Search for the cell housing the specified text and yield its (X, Y) center coordinate. 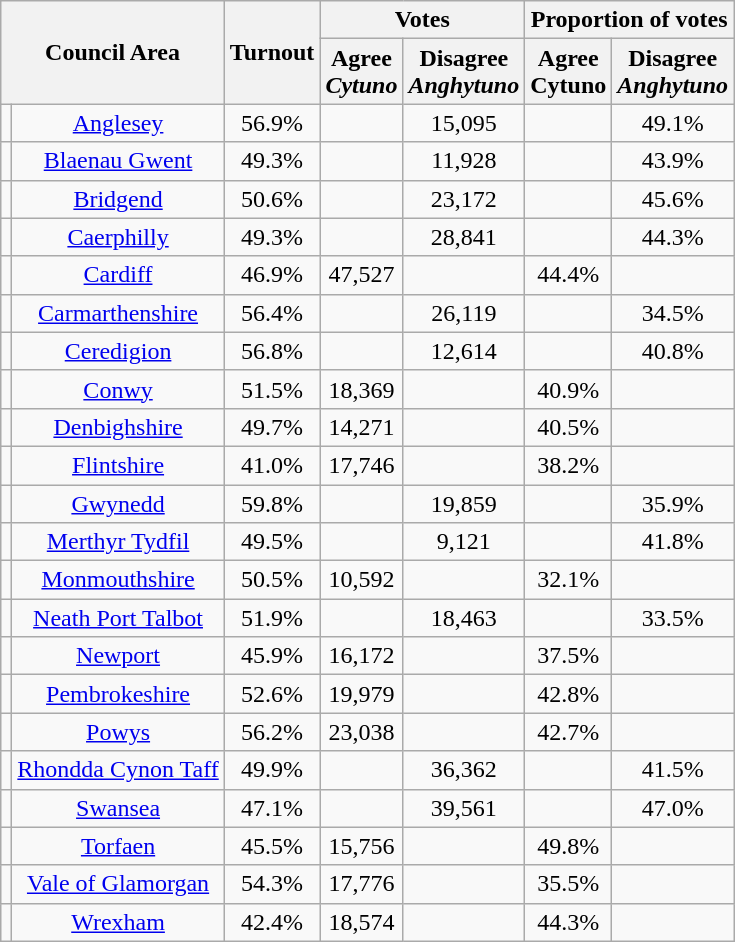
Conwy (118, 389)
Caerphilly (118, 237)
37.5% (568, 656)
Carmarthenshire (118, 313)
59.8% (272, 503)
Votes (422, 20)
52.6% (272, 694)
Wrexham (118, 922)
34.5% (673, 313)
23,038 (362, 732)
17,746 (362, 465)
Neath Port Talbot (118, 618)
Powys (118, 732)
49.7% (272, 427)
Pembrokeshire (118, 694)
18,574 (362, 922)
Cardiff (118, 275)
56.9% (272, 123)
42.8% (568, 694)
Torfaen (118, 846)
47,527 (362, 275)
33.5% (673, 618)
43.9% (673, 161)
56.2% (272, 732)
44.4% (568, 275)
40.8% (673, 351)
36,362 (464, 770)
35.5% (568, 884)
9,121 (464, 542)
49.5% (272, 542)
Anglesey (118, 123)
45.9% (272, 656)
56.4% (272, 313)
Proportion of votes (630, 20)
14,271 (362, 427)
12,614 (464, 351)
49.1% (673, 123)
11,928 (464, 161)
32.1% (568, 580)
47.1% (272, 808)
51.9% (272, 618)
Vale of Glamorgan (118, 884)
19,859 (464, 503)
Turnout (272, 52)
50.5% (272, 580)
54.3% (272, 884)
50.6% (272, 199)
Gwynedd (118, 503)
15,756 (362, 846)
41.0% (272, 465)
45.6% (673, 199)
Denbighshire (118, 427)
40.9% (568, 389)
49.9% (272, 770)
23,172 (464, 199)
16,172 (362, 656)
49.8% (568, 846)
46.9% (272, 275)
18,369 (362, 389)
Swansea (118, 808)
39,561 (464, 808)
45.5% (272, 846)
Rhondda Cynon Taff (118, 770)
42.4% (272, 922)
40.5% (568, 427)
10,592 (362, 580)
41.8% (673, 542)
Ceredigion (118, 351)
35.9% (673, 503)
38.2% (568, 465)
41.5% (673, 770)
Newport (118, 656)
Merthyr Tydfil (118, 542)
Blaenau Gwent (118, 161)
Flintshire (118, 465)
19,979 (362, 694)
17,776 (362, 884)
Bridgend (118, 199)
26,119 (464, 313)
47.0% (673, 808)
28,841 (464, 237)
42.7% (568, 732)
15,095 (464, 123)
Council Area (113, 52)
56.8% (272, 351)
Monmouthshire (118, 580)
18,463 (464, 618)
51.5% (272, 389)
